Locate the cell with the specified text and output its [X, Y] center coordinate. 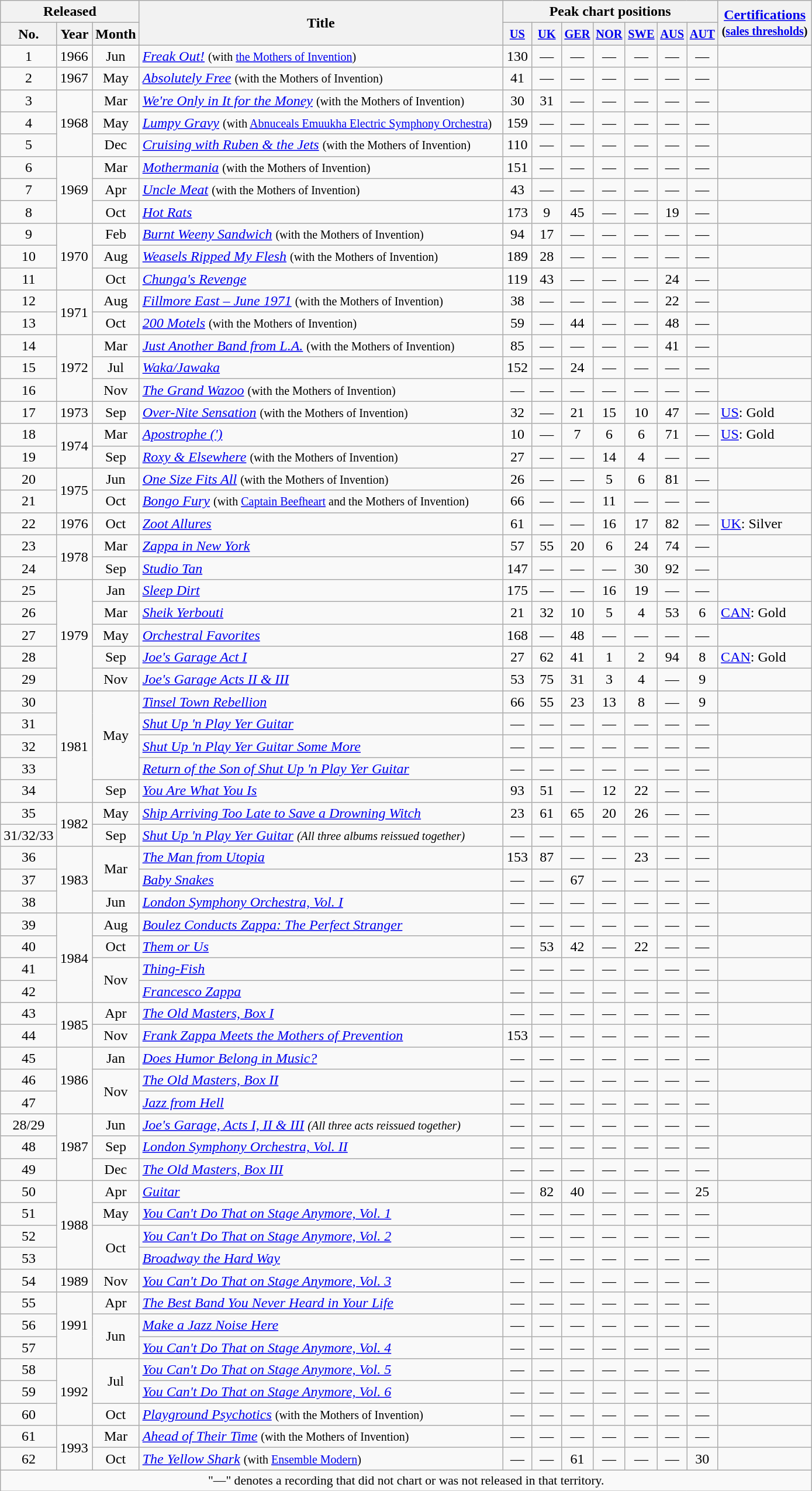
1988 [75, 1225]
81 [672, 479]
You Can't Do That on Stage Anymore, Vol. 4 [321, 1347]
The Man from Utopia [321, 858]
37 [29, 880]
29 [29, 680]
Does Humor Belong in Music? [321, 1058]
Francesco Zappa [321, 991]
49 [29, 1169]
Return of the Son of Shut Up 'n Play Yer Guitar [321, 769]
Joe's Garage Act I [321, 657]
71 [672, 435]
1979 [75, 635]
75 [547, 680]
1972 [75, 368]
Absolutely Free (with the Mothers of Invention) [321, 78]
Thing-Fish [321, 969]
1987 [75, 1147]
52 [29, 1236]
The Grand Wazoo (with the Mothers of Invention) [321, 390]
1975 [75, 490]
The Old Masters, Box I [321, 1014]
"—" denotes a recording that did not chart or was not released in that territory. [406, 1480]
1982 [75, 824]
Fillmore East – June 1971 (with the Mothers of Invention) [321, 301]
Waka/Jawaka [321, 368]
56 [29, 1325]
Chunga's Revenge [321, 279]
1967 [75, 78]
92 [672, 568]
173 [517, 212]
93 [517, 791]
NOR [609, 34]
You Can't Do That on Stage Anymore, Vol. 5 [321, 1370]
Cruising with Ruben & the Jets (with the Mothers of Invention) [321, 145]
Burnt Weeny Sandwich (with the Mothers of Invention) [321, 234]
Weasels Ripped My Flesh (with the Mothers of Invention) [321, 256]
Joe's Garage, Acts I, II & III (All three acts reissued together) [321, 1125]
1966 [75, 56]
200 Motels (with the Mothers of Invention) [321, 323]
Over-Nite Sensation (with the Mothers of Invention) [321, 412]
We're Only in It for the Money (with the Mothers of Invention) [321, 101]
You Can't Do That on Stage Anymore, Vol. 6 [321, 1392]
1991 [75, 1325]
GER [578, 34]
You Are What You Is [321, 791]
31/32/33 [29, 835]
168 [517, 635]
The Yellow Shark (with Ensemble Modern) [321, 1459]
AUT [703, 34]
152 [517, 368]
Make a Jazz Noise Here [321, 1325]
Apostrophe (') [321, 435]
You Can't Do That on Stage Anymore, Vol. 1 [321, 1214]
Broadway the Hard Way [321, 1258]
Studio Tan [321, 568]
Year [75, 34]
87 [547, 858]
You Can't Do That on Stage Anymore, Vol. 3 [321, 1280]
85 [517, 346]
London Symphony Orchestra, Vol. I [321, 902]
39 [29, 924]
US [517, 34]
Just Another Band from L.A. (with the Mothers of Invention) [321, 346]
London Symphony Orchestra, Vol. II [321, 1147]
18 [29, 435]
Hot Rats [321, 212]
1973 [75, 412]
74 [672, 546]
33 [29, 769]
Feb [116, 234]
UK: Silver [765, 524]
175 [517, 590]
159 [517, 123]
28/29 [29, 1125]
Month [116, 34]
Zoot Allures [321, 524]
The Best Band You Never Heard in Your Life [321, 1303]
AUS [672, 34]
60 [29, 1414]
Freak Out! (with the Mothers of Invention) [321, 56]
1976 [75, 524]
Peak chart positions [610, 12]
1983 [75, 880]
130 [517, 56]
Title [321, 23]
Bongo Fury (with Captain Beefheart and the Mothers of Invention) [321, 501]
Released [70, 12]
1989 [75, 1280]
Shut Up 'n Play Yer Guitar [321, 724]
No. [29, 34]
54 [29, 1280]
1970 [75, 256]
Ship Arriving Too Late to Save a Drowning Witch [321, 813]
Uncle Meat (with the Mothers of Invention) [321, 190]
Boulez Conducts Zappa: The Perfect Stranger [321, 924]
1985 [75, 1025]
Baby Snakes [321, 880]
One Size Fits All (with the Mothers of Invention) [321, 479]
Tinsel Town Rebellion [321, 702]
36 [29, 858]
67 [578, 880]
1993 [75, 1448]
1969 [75, 190]
You Can't Do That on Stage Anymore, Vol. 2 [321, 1236]
Orchestral Favorites [321, 635]
Mothermania (with the Mothers of Invention) [321, 167]
Guitar [321, 1192]
1974 [75, 446]
Zappa in New York [321, 546]
34 [29, 791]
189 [517, 256]
SWE [641, 34]
Certifications(sales thresholds) [765, 23]
1978 [75, 557]
46 [29, 1080]
Frank Zappa Meets the Mothers of Prevention [321, 1036]
147 [517, 568]
Sleep Dirt [321, 590]
The Old Masters, Box II [321, 1080]
Roxy & Elsewhere (with the Mothers of Invention) [321, 457]
1986 [75, 1080]
1971 [75, 312]
35 [29, 813]
Lumpy Gravy (with Abnuceals Emuukha Electric Symphony Orchestra) [321, 123]
Ahead of Their Time (with the Mothers of Invention) [321, 1437]
Shut Up 'n Play Yer Guitar Some More [321, 746]
Shut Up 'n Play Yer Guitar (All three albums reissued together) [321, 835]
50 [29, 1192]
119 [517, 279]
Jazz from Hell [321, 1103]
58 [29, 1370]
Playground Psychotics (with the Mothers of Invention) [321, 1414]
UK [547, 34]
65 [578, 813]
1981 [75, 746]
1968 [75, 123]
Them or Us [321, 946]
Sheik Yerbouti [321, 612]
151 [517, 167]
1992 [75, 1392]
1984 [75, 958]
The Old Masters, Box III [321, 1169]
110 [517, 145]
Joe's Garage Acts II & III [321, 680]
